Determine the [X, Y] coordinate at the center of the cell enclosing the given text.  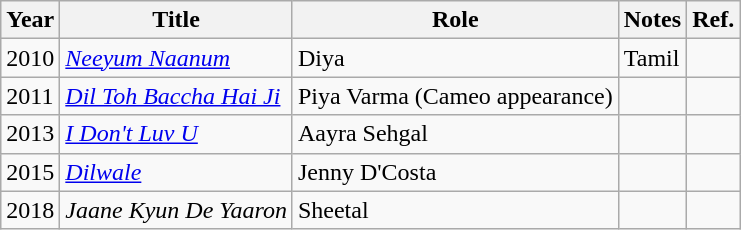
I Don't Luv U [176, 134]
Ref. [714, 20]
Jenny D'Costa [455, 172]
Sheetal [455, 210]
2010 [30, 58]
2011 [30, 96]
Aayra Sehgal [455, 134]
Dil Toh Baccha Hai Ji [176, 96]
Jaane Kyun De Yaaron [176, 210]
Tamil [652, 58]
Neeyum Naanum [176, 58]
Piya Varma (Cameo appearance) [455, 96]
Year [30, 20]
Title [176, 20]
2015 [30, 172]
Diya [455, 58]
2018 [30, 210]
Role [455, 20]
Dilwale [176, 172]
Notes [652, 20]
2013 [30, 134]
